From the cell containing the given text, extract its center point as (X, Y) coordinate. 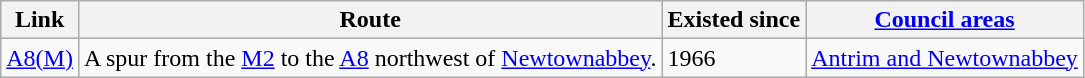
Link (40, 20)
A8(M) (40, 58)
Council areas (945, 20)
Antrim and Newtownabbey (945, 58)
Existed since (734, 20)
Route (370, 20)
A spur from the M2 to the A8 northwest of Newtownabbey. (370, 58)
1966 (734, 58)
